Output the [x, y] coordinate of the center of the cell containing the given text.  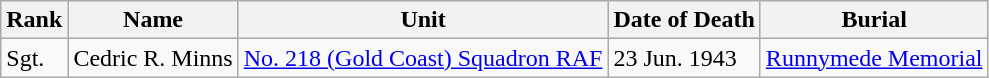
Rank [34, 20]
Runnymede Memorial [874, 58]
Sgt. [34, 58]
No. 218 (Gold Coast) Squadron RAF [423, 58]
Burial [874, 20]
Unit [423, 20]
Date of Death [684, 20]
23 Jun. 1943 [684, 58]
Name [153, 20]
Cedric R. Minns [153, 58]
